Output the [x, y] coordinate of the center of the cell containing the given text.  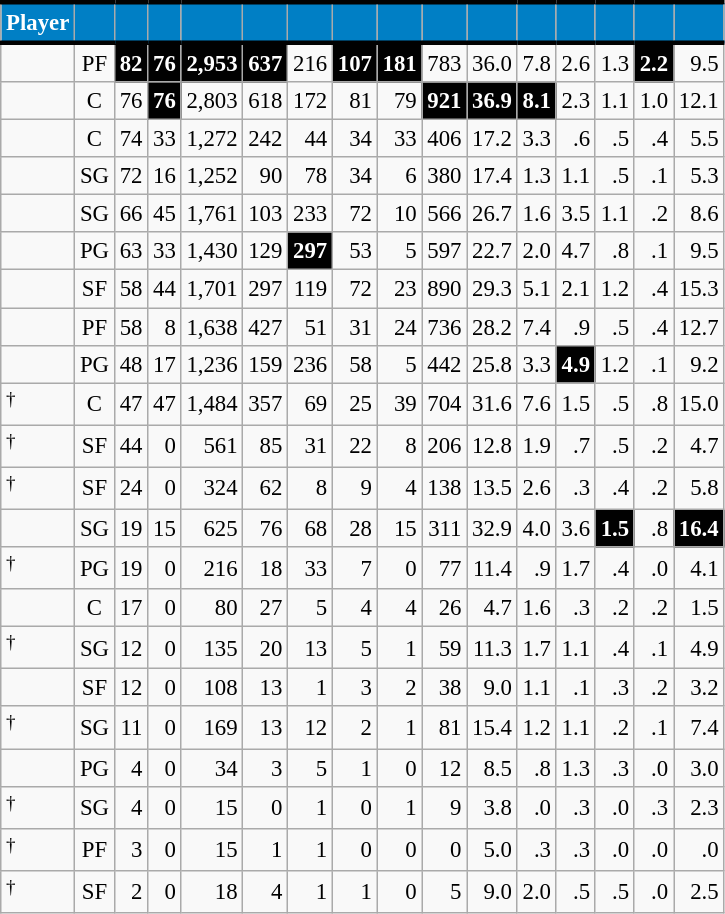
135 [212, 648]
324 [212, 488]
16.4 [699, 528]
138 [444, 488]
1,272 [212, 139]
427 [266, 327]
11.3 [492, 648]
1,484 [212, 404]
3.6 [576, 528]
25 [354, 404]
704 [444, 404]
12.1 [699, 101]
59 [444, 648]
1.0 [654, 101]
53 [354, 251]
.6 [576, 139]
1,430 [212, 251]
4.0 [536, 528]
442 [444, 364]
39 [400, 404]
5.1 [536, 289]
12.7 [699, 327]
3.8 [492, 807]
637 [266, 62]
26 [444, 608]
2,953 [212, 62]
36.9 [492, 101]
4.1 [699, 568]
5.5 [699, 139]
7.8 [536, 62]
9.2 [699, 364]
29.3 [492, 289]
17.2 [492, 139]
890 [444, 289]
66 [130, 214]
1,701 [212, 289]
311 [444, 528]
119 [310, 289]
22 [354, 446]
233 [310, 214]
5.0 [492, 850]
2.5 [699, 892]
68 [310, 528]
172 [310, 101]
32.9 [492, 528]
108 [212, 688]
159 [266, 364]
357 [266, 404]
3.2 [699, 688]
8.5 [492, 768]
25.8 [492, 364]
8.6 [699, 214]
3.0 [699, 768]
169 [212, 728]
48 [130, 364]
74 [130, 139]
28.2 [492, 327]
16 [164, 176]
206 [444, 446]
103 [266, 214]
77 [444, 568]
107 [354, 62]
8.1 [536, 101]
11.4 [492, 568]
380 [444, 176]
618 [266, 101]
13.5 [492, 488]
63 [130, 251]
566 [444, 214]
5.3 [699, 176]
1.9 [536, 446]
236 [310, 364]
51 [310, 327]
15.3 [699, 289]
82 [130, 62]
1,761 [212, 214]
20 [266, 648]
23 [400, 289]
5.8 [699, 488]
181 [400, 62]
2.1 [576, 289]
1,236 [212, 364]
45 [164, 214]
78 [310, 176]
12.8 [492, 446]
3.5 [576, 214]
736 [444, 327]
15.0 [699, 404]
85 [266, 446]
625 [212, 528]
7 [354, 568]
36.0 [492, 62]
27 [266, 608]
22.7 [492, 251]
90 [266, 176]
597 [444, 251]
7.6 [536, 404]
921 [444, 101]
6 [400, 176]
79 [400, 101]
10 [400, 214]
1,252 [212, 176]
129 [266, 251]
1,638 [212, 327]
2.2 [654, 62]
.7 [576, 446]
15.4 [492, 728]
28 [354, 528]
242 [266, 139]
17.4 [492, 176]
80 [212, 608]
783 [444, 62]
31.6 [492, 404]
26.7 [492, 214]
561 [212, 446]
Player [38, 22]
38 [444, 688]
2,803 [212, 101]
69 [310, 404]
406 [444, 139]
11 [130, 728]
62 [266, 488]
